Output the (X, Y) coordinate of the center of the cell containing the given text.  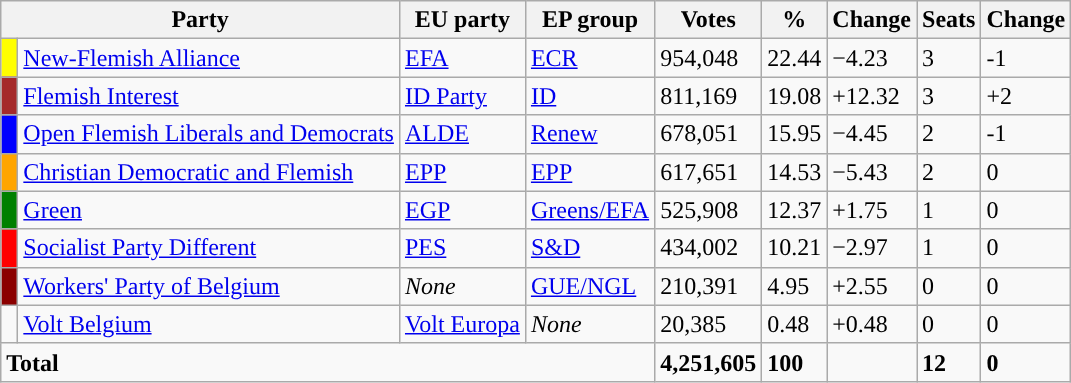
Volt Europa (462, 324)
−2.97 (872, 248)
EFA (462, 58)
15.95 (794, 134)
Renew (590, 134)
+2 (1026, 96)
ECR (590, 58)
678,051 (708, 134)
EU party (462, 20)
Christian Democratic and Flemish (209, 172)
ID (590, 96)
20,385 (708, 324)
210,391 (708, 286)
10.21 (794, 248)
Flemish Interest (209, 96)
617,651 (708, 172)
PES (462, 248)
S&D (590, 248)
+0.48 (872, 324)
12.37 (794, 210)
525,908 (708, 210)
Socialist Party Different (209, 248)
0.48 (794, 324)
19.08 (794, 96)
+12.32 (872, 96)
4,251,605 (708, 362)
Seats (949, 20)
14.53 (794, 172)
Party (200, 20)
−4.45 (872, 134)
22.44 (794, 58)
Greens/EFA (590, 210)
100 (794, 362)
4.95 (794, 286)
% (794, 20)
Total (328, 362)
GUE/NGL (590, 286)
Workers' Party of Belgium (209, 286)
Votes (708, 20)
Open Flemish Liberals and Democrats (209, 134)
811,169 (708, 96)
+2.55 (872, 286)
EP group (590, 20)
+1.75 (872, 210)
−5.43 (872, 172)
New-Flemish Alliance (209, 58)
12 (949, 362)
−4.23 (872, 58)
Volt Belgium (209, 324)
ALDE (462, 134)
954,048 (708, 58)
Green (209, 210)
ID Party (462, 96)
434,002 (708, 248)
EGP (462, 210)
